Provide the (x, y) coordinate of the cell's center where the given text is located.  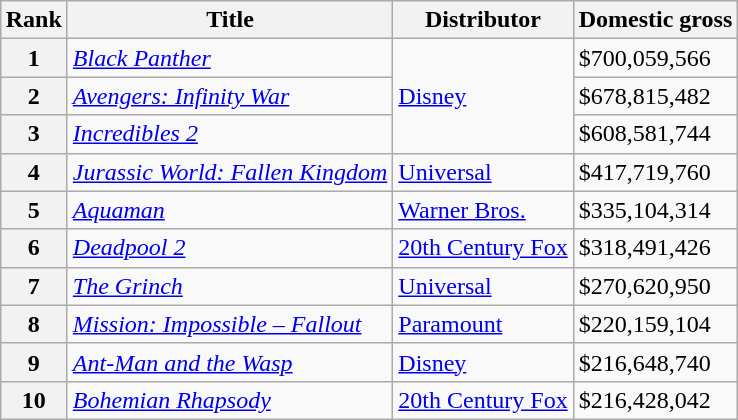
Bohemian Rhapsody (230, 400)
$216,648,740 (656, 362)
$270,620,950 (656, 286)
7 (34, 286)
Black Panther (230, 58)
Jurassic World: Fallen Kingdom (230, 172)
$318,491,426 (656, 248)
6 (34, 248)
1 (34, 58)
$417,719,760 (656, 172)
Warner Bros. (483, 210)
Title (230, 20)
$608,581,744 (656, 134)
8 (34, 324)
4 (34, 172)
$220,159,104 (656, 324)
Mission: Impossible – Fallout (230, 324)
10 (34, 400)
Incredibles 2 (230, 134)
$700,059,566 (656, 58)
Aquaman (230, 210)
Distributor (483, 20)
Deadpool 2 (230, 248)
Paramount (483, 324)
The Grinch (230, 286)
Rank (34, 20)
Ant-Man and the Wasp (230, 362)
$335,104,314 (656, 210)
Domestic gross (656, 20)
Avengers: Infinity War (230, 96)
5 (34, 210)
$216,428,042 (656, 400)
9 (34, 362)
2 (34, 96)
$678,815,482 (656, 96)
3 (34, 134)
